For the text-containing cell, return its midpoint in [X, Y] coordinate format. 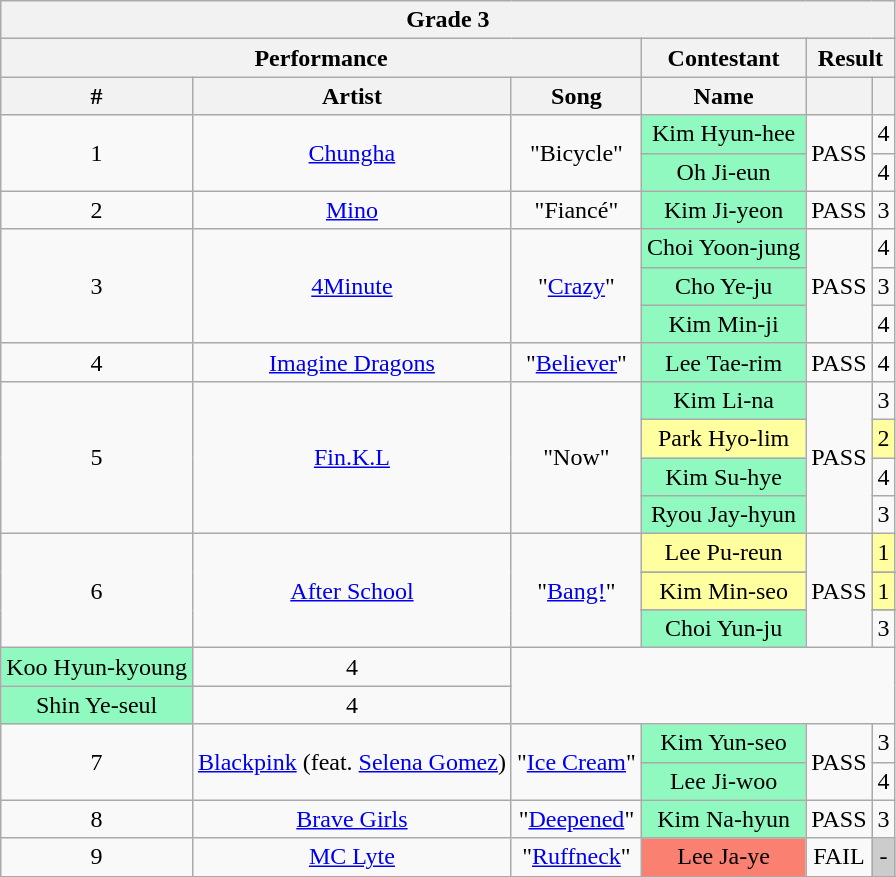
"Crazy" [576, 286]
MC Lyte [352, 857]
Lee Ja-ye [723, 857]
Kim Min-seo [723, 591]
Kim Min-ji [723, 324]
Artist [352, 96]
Kim Ji-yeon [723, 210]
Lee Tae-rim [723, 362]
Kim Yun-seo [723, 743]
Fin.K.L [352, 457]
Contestant [723, 58]
5 [97, 457]
Choi Yun-ju [723, 629]
6 [97, 591]
Performance [322, 58]
Kim Su-hye [723, 477]
Imagine Dragons [352, 362]
Song [576, 96]
Oh Ji-eun [723, 172]
"Bang!" [576, 591]
- [884, 857]
Cho Ye-ju [723, 286]
7 [97, 762]
Lee Ji-woo [723, 781]
After School [352, 591]
Ryou Jay-hyun [723, 515]
"Bicycle" [576, 153]
"Now" [576, 457]
# [97, 96]
Shin Ye-seul [97, 705]
4Minute [352, 286]
Choi Yoon-jung [723, 248]
Kim Na-hyun [723, 819]
"Believer" [576, 362]
Lee Pu-reun [723, 553]
Result [850, 58]
Park Hyo-lim [723, 438]
8 [97, 819]
Brave Girls [352, 819]
Blackpink (feat. Selena Gomez) [352, 762]
Kim Li-na [723, 400]
"Ice Cream" [576, 762]
Grade 3 [448, 20]
"Ruffneck" [576, 857]
Mino [352, 210]
Chungha [352, 153]
Koo Hyun-kyoung [97, 667]
"Deepened" [576, 819]
Kim Hyun-hee [723, 134]
9 [97, 857]
"Fiancé" [576, 210]
Name [723, 96]
FAIL [839, 857]
